Determine the [X, Y] coordinate at the center of the cell enclosing the given text.  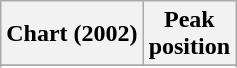
Chart (2002) [72, 34]
Peak position [189, 34]
